Pinpoint the cell where the given text exists, returning its [x, y] midpoint coordinate. 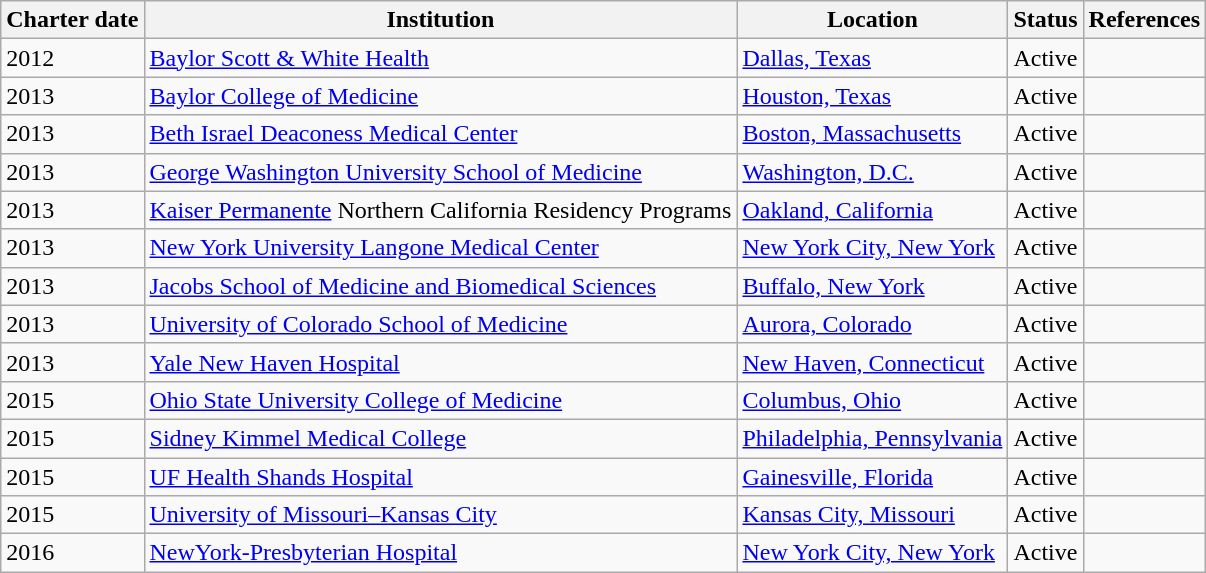
Houston, Texas [872, 96]
Institution [440, 20]
Baylor Scott & White Health [440, 58]
Buffalo, New York [872, 286]
References [1144, 20]
Yale New Haven Hospital [440, 362]
Dallas, Texas [872, 58]
University of Colorado School of Medicine [440, 324]
Jacobs School of Medicine and Biomedical Sciences [440, 286]
NewYork-Presbyterian Hospital [440, 553]
Ohio State University College of Medicine [440, 400]
Sidney Kimmel Medical College [440, 438]
UF Health Shands Hospital [440, 477]
George Washington University School of Medicine [440, 172]
Beth Israel Deaconess Medical Center [440, 134]
University of Missouri–Kansas City [440, 515]
2012 [72, 58]
Status [1046, 20]
Kansas City, Missouri [872, 515]
Columbus, Ohio [872, 400]
Gainesville, Florida [872, 477]
Oakland, California [872, 210]
Baylor College of Medicine [440, 96]
Washington, D.C. [872, 172]
Charter date [72, 20]
Boston, Massachusetts [872, 134]
New Haven, Connecticut [872, 362]
Kaiser Permanente Northern California Residency Programs [440, 210]
New York University Langone Medical Center [440, 248]
Philadelphia, Pennsylvania [872, 438]
Location [872, 20]
2016 [72, 553]
Aurora, Colorado [872, 324]
